Provide the (X, Y) coordinate of the cell's center where the given text is located.  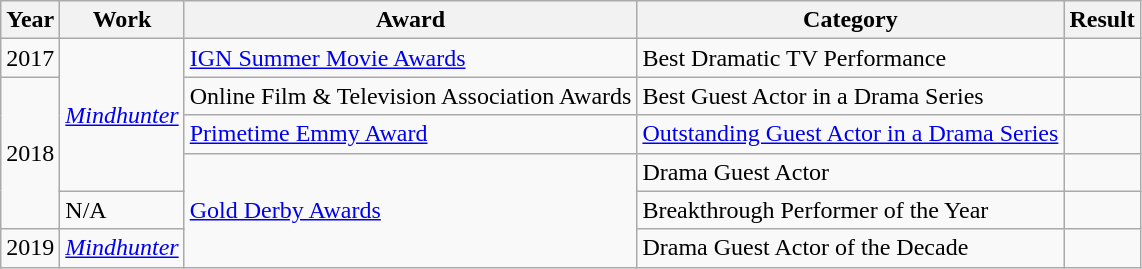
Drama Guest Actor of the Decade (850, 248)
Best Dramatic TV Performance (850, 58)
2017 (30, 58)
Outstanding Guest Actor in a Drama Series (850, 134)
Result (1102, 20)
N/A (122, 210)
Breakthrough Performer of the Year (850, 210)
Work (122, 20)
IGN Summer Movie Awards (410, 58)
Award (410, 20)
Gold Derby Awards (410, 210)
Primetime Emmy Award (410, 134)
2019 (30, 248)
Drama Guest Actor (850, 172)
Online Film & Television Association Awards (410, 96)
Best Guest Actor in a Drama Series (850, 96)
Year (30, 20)
2018 (30, 153)
Category (850, 20)
